Pinpoint the cell where the given text exists, returning its (x, y) midpoint coordinate. 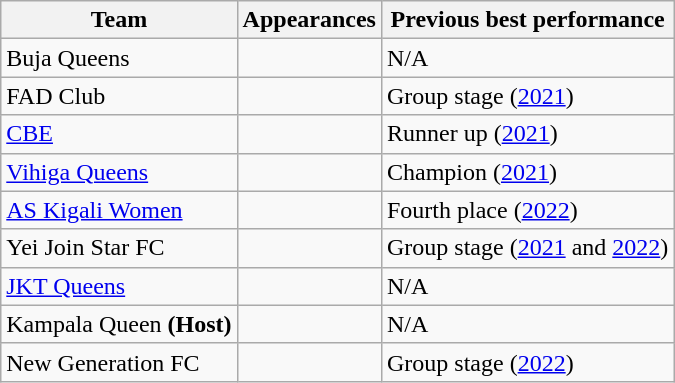
CBE (119, 134)
Fourth place (2022) (527, 210)
Vihiga Queens (119, 172)
FAD Club (119, 96)
Yei Join Star FC (119, 248)
Buja Queens (119, 58)
Group stage (2021) (527, 96)
Group stage (2021 and 2022) (527, 248)
Champion (2021) (527, 172)
Previous best performance (527, 20)
Appearances (309, 20)
JKT Queens (119, 286)
New Generation FC (119, 362)
AS Kigali Women (119, 210)
Runner up (2021) (527, 134)
Kampala Queen (Host) (119, 324)
Team (119, 20)
Group stage (2022) (527, 362)
